Identify which cell holds the provided text, then report its (X, Y) central coordinate. 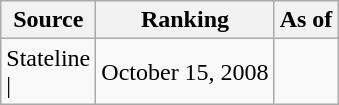
October 15, 2008 (185, 72)
Ranking (185, 20)
Stateline| (48, 72)
Source (48, 20)
As of (306, 20)
